For the text-containing cell, return its midpoint in [x, y] coordinate format. 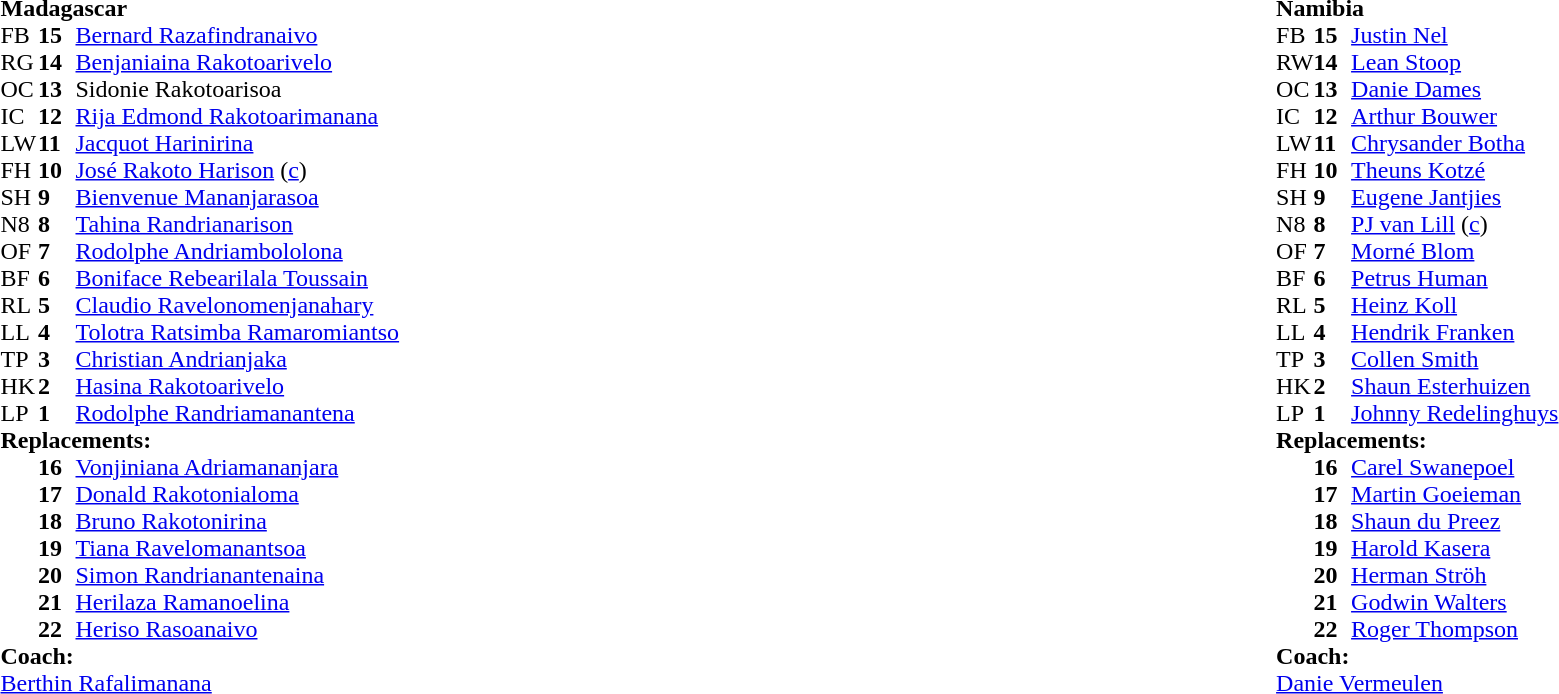
Shaun du Preez [1454, 522]
Tahina Randrianarison [238, 224]
Benjaniaina Rakotoarivelo [238, 62]
Arthur Bouwer [1454, 116]
Rodolphe Randriamanantena [238, 414]
Godwin Walters [1454, 602]
Justin Nel [1454, 36]
PJ van Lill (c) [1454, 224]
Vonjiniana Adriamananjara [238, 468]
Claudio Ravelonomenjanahary [238, 306]
Hasina Rakotoarivelo [238, 386]
Simon Randrianantenaina [238, 576]
Bienvenue Mananjarasoa [238, 198]
Lean Stoop [1454, 62]
Chrysander Botha [1454, 144]
Shaun Esterhuizen [1454, 386]
Jacquot Harinirina [238, 144]
Petrus Human [1454, 278]
Carel Swanepoel [1454, 468]
Johnny Redelinghuys [1454, 414]
Tiana Ravelomanantsoa [238, 548]
Donald Rakotonialoma [238, 494]
Eugene Jantjies [1454, 198]
José Rakoto Harison (c) [238, 170]
Heinz Koll [1454, 306]
Christian Andrianjaka [238, 360]
Roger Thompson [1454, 630]
Rija Edmond Rakotoarimanana [238, 116]
Heriso Rasoanaivo [238, 630]
Herman Ströh [1454, 576]
Morné Blom [1454, 252]
Bruno Rakotonirina [238, 522]
Collen Smith [1454, 360]
Bernard Razafindranaivo [238, 36]
Theuns Kotzé [1454, 170]
Rodolphe Andriambololona [238, 252]
Sidonie Rakotoarisoa [238, 90]
Hendrik Franken [1454, 332]
Herilaza Ramanoelina [238, 602]
RW [1295, 62]
Boniface Rebearilala Toussain [238, 278]
Martin Goeieman [1454, 494]
Danie Dames [1454, 90]
Tolotra Ratsimba Ramaromiantso [238, 332]
RG [19, 62]
Harold Kasera [1454, 548]
